Locate the cell with the specified text and output its [x, y] center coordinate. 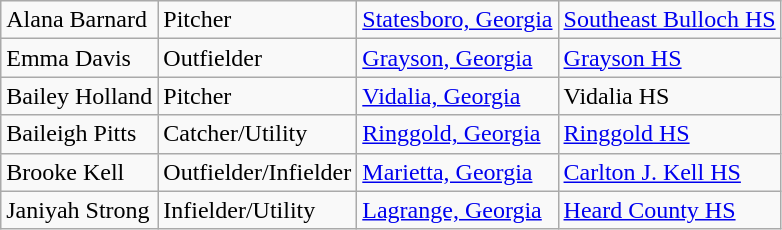
Marietta, Georgia [458, 172]
Bailey Holland [80, 96]
Brooke Kell [80, 172]
Grayson HS [670, 58]
Catcher/Utility [258, 134]
Heard County HS [670, 210]
Janiyah Strong [80, 210]
Ringgold, Georgia [458, 134]
Vidalia, Georgia [458, 96]
Carlton J. Kell HS [670, 172]
Alana Barnard [80, 20]
Emma Davis [80, 58]
Southeast Bulloch HS [670, 20]
Vidalia HS [670, 96]
Infielder/Utility [258, 210]
Lagrange, Georgia [458, 210]
Grayson, Georgia [458, 58]
Baileigh Pitts [80, 134]
Outfielder [258, 58]
Ringgold HS [670, 134]
Outfielder/Infielder [258, 172]
Statesboro, Georgia [458, 20]
